Return (x, y) of the center of cell containing provided text 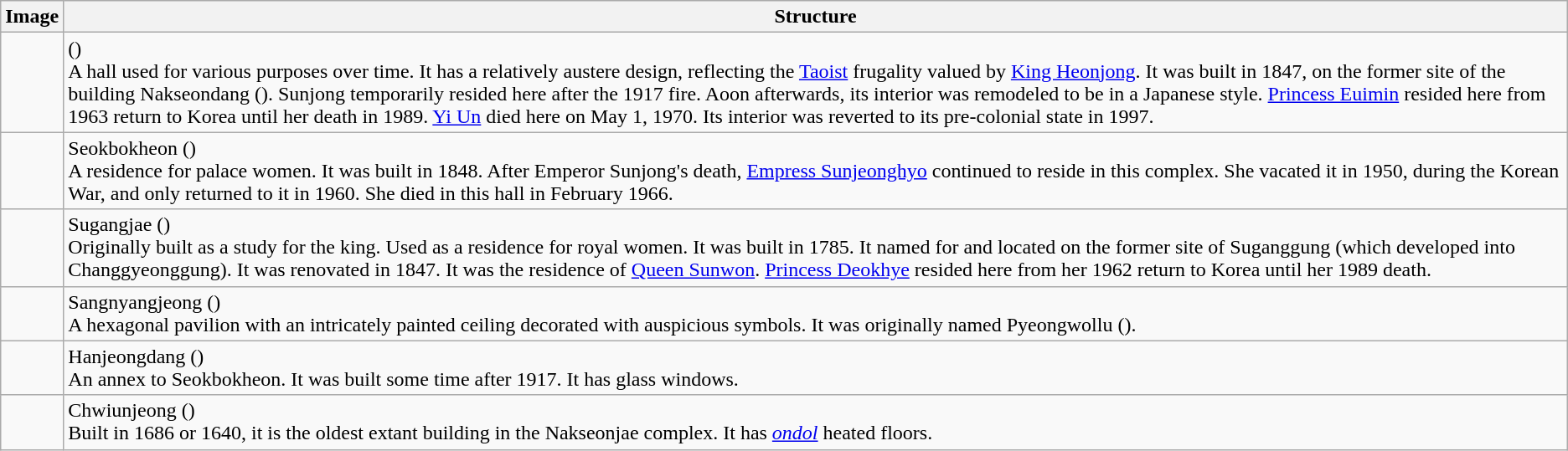
Chwiunjeong ()Built in 1686 or 1640, it is the oldest extant building in the Nakseonjae complex. It has ondol heated floors. (816, 422)
Structure (816, 17)
Image (32, 17)
Sangnyangjeong ()A hexagonal pavilion with an intricately painted ceiling decorated with auspicious symbols. It was originally named Pyeongwollu (). (816, 313)
Hanjeongdang ()An annex to Seokbokheon. It was built some time after 1917. It has glass windows. (816, 368)
